Find where the given text appears and provide that cell's center as (X, Y) coordinate. 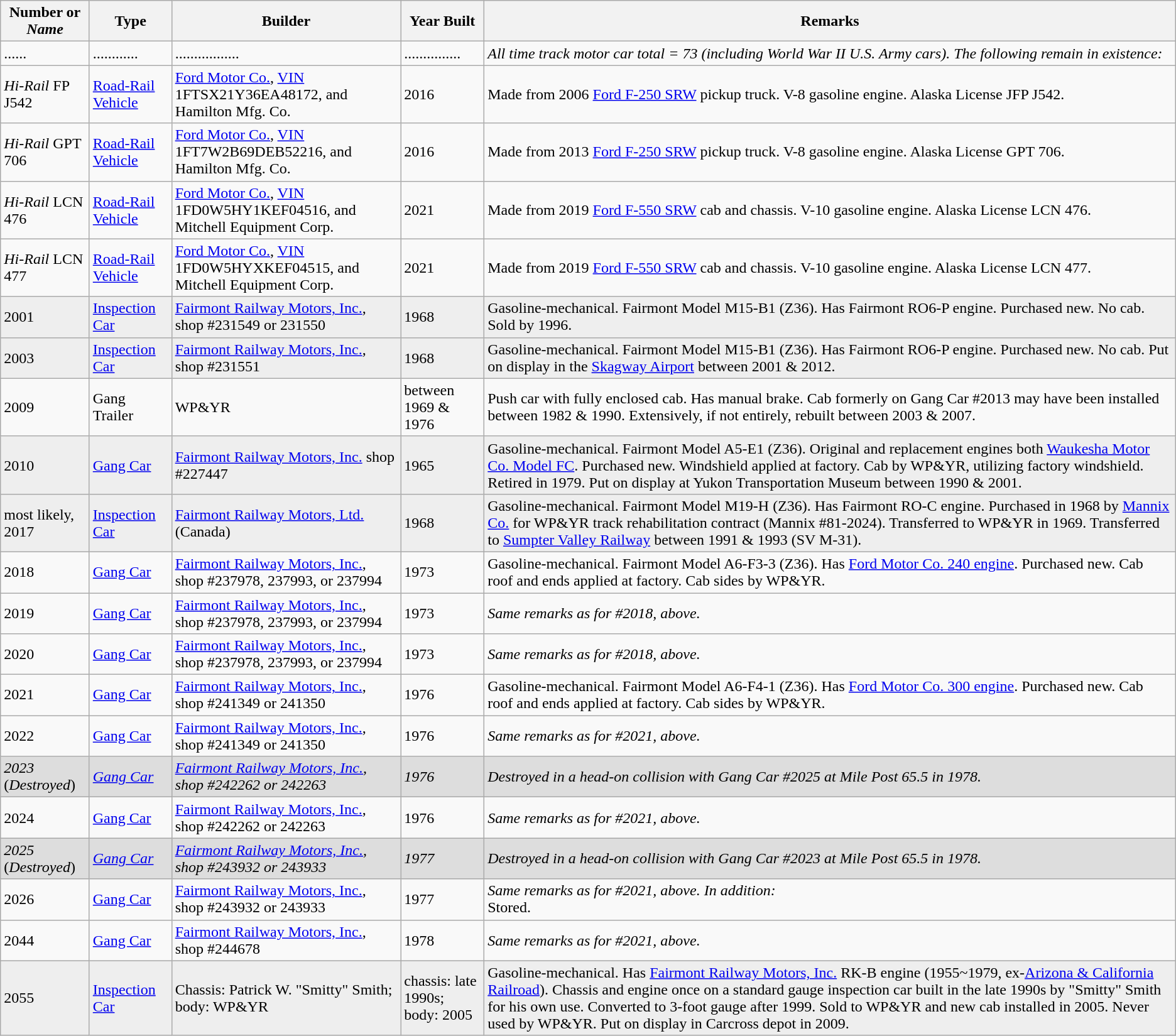
Gang Trailer (131, 407)
2003 (45, 358)
2001 (45, 317)
Fairmont Railway Motors, Inc. shop #227447 (286, 465)
Type (131, 21)
Fairmont Railway Motors, Inc., shop #244678 (286, 940)
2020 (45, 655)
1978 (442, 940)
Hi-Rail FP J542 (45, 94)
................. (286, 53)
2044 (45, 940)
Destroyed in a head-on collision with Gang Car #2025 at Mile Post 65.5 in 1978. (830, 777)
Made from 2019 Ford F-550 SRW cab and chassis. V-10 gasoline engine. Alaska License LCN 477. (830, 268)
...... (45, 53)
2025(Destroyed) (45, 858)
2023(Destroyed) (45, 777)
Builder (286, 21)
............... (442, 53)
between 1969 & 1976 (442, 407)
Same remarks as for #2021, above. In addition:Stored. (830, 900)
Fairmont Railway Motors, Inc., shop #231551 (286, 358)
Ford Motor Co., VIN 1FD0W5HYXKEF04515, andMitchell Equipment Corp. (286, 268)
Ford Motor Co., VIN 1FT7W2B69DEB52216, andHamilton Mfg. Co. (286, 152)
Destroyed in a head-on collision with Gang Car #2023 at Mile Post 65.5 in 1978. (830, 858)
............ (131, 53)
chassis: late 1990s;body: 2005 (442, 998)
Hi-Rail GPT 706 (45, 152)
2019 (45, 613)
Ford Motor Co., VIN 1FTSX21Y36EA48172, andHamilton Mfg. Co. (286, 94)
Remarks (830, 21)
2018 (45, 572)
2009 (45, 407)
Made from 2019 Ford F-550 SRW cab and chassis. V-10 gasoline engine. Alaska License LCN 476. (830, 210)
All time track motor car total = 73 (including World War II U.S. Army cars). The following remain in existence: (830, 53)
Gasoline-mechanical. Fairmont Model M15-B1 (Z36). Has Fairmont RO6-P engine. Purchased new. No cab. Sold by 1996. (830, 317)
Hi-Rail LCN 476 (45, 210)
Year Built (442, 21)
2026 (45, 900)
2022 (45, 736)
Made from 2006 Ford F-250 SRW pickup truck. V-8 gasoline engine. Alaska License JFP J542. (830, 94)
2024 (45, 818)
Number or Name (45, 21)
Made from 2013 Ford F-250 SRW pickup truck. V-8 gasoline engine. Alaska License GPT 706. (830, 152)
Fairmont Railway Motors, Ltd. (Canada) (286, 523)
WP&YR (286, 407)
Ford Motor Co., VIN 1FD0W5HY1KEF04516, andMitchell Equipment Corp. (286, 210)
2010 (45, 465)
2055 (45, 998)
Chassis: Patrick W. "Smitty" Smith;body: WP&YR (286, 998)
Hi-Rail LCN 477 (45, 268)
Fairmont Railway Motors, Inc., shop #231549 or 231550 (286, 317)
1965 (442, 465)
most likely, 2017 (45, 523)
